Determine the (X, Y) coordinate at the center of the cell enclosing the given text.  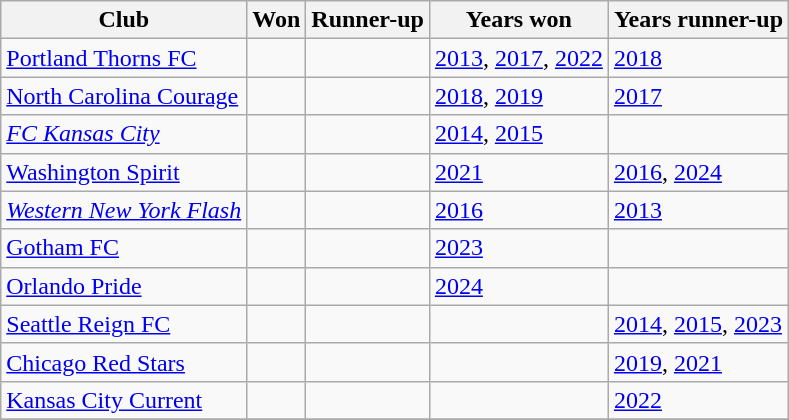
2016, 2024 (698, 172)
2013, 2017, 2022 (518, 58)
2018, 2019 (518, 96)
2019, 2021 (698, 362)
Runner-up (368, 20)
Western New York Flash (124, 210)
Portland Thorns FC (124, 58)
2021 (518, 172)
Won (276, 20)
2013 (698, 210)
Gotham FC (124, 248)
2017 (698, 96)
2014, 2015 (518, 134)
Years runner-up (698, 20)
Seattle Reign FC (124, 324)
FC Kansas City (124, 134)
Chicago Red Stars (124, 362)
Washington Spirit (124, 172)
Kansas City Current (124, 400)
2014, 2015, 2023 (698, 324)
Orlando Pride (124, 286)
Years won (518, 20)
2023 (518, 248)
2018 (698, 58)
North Carolina Courage (124, 96)
Club (124, 20)
2016 (518, 210)
2022 (698, 400)
2024 (518, 286)
